Find where the given text appears and provide that cell's center as [x, y] coordinate. 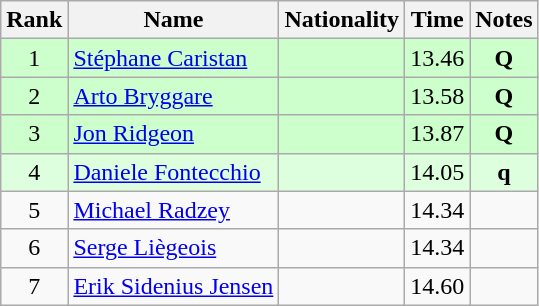
13.87 [438, 134]
Name [174, 20]
Nationality [342, 20]
14.05 [438, 172]
Daniele Fontecchio [174, 172]
3 [34, 134]
Stéphane Caristan [174, 58]
Jon Ridgeon [174, 134]
6 [34, 248]
4 [34, 172]
Arto Bryggare [174, 96]
5 [34, 210]
q [504, 172]
Michael Radzey [174, 210]
Erik Sidenius Jensen [174, 286]
14.60 [438, 286]
Time [438, 20]
13.46 [438, 58]
Notes [504, 20]
13.58 [438, 96]
Rank [34, 20]
7 [34, 286]
Serge Liègeois [174, 248]
1 [34, 58]
2 [34, 96]
